Pinpoint the cell where the given text exists, returning its (X, Y) midpoint coordinate. 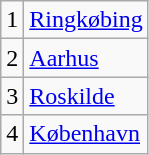
Roskilde (86, 96)
1 (12, 20)
2 (12, 58)
København (86, 134)
Aarhus (86, 58)
4 (12, 134)
3 (12, 96)
Ringkøbing (86, 20)
